Scan for the cell matching the given text and deliver its [X, Y] coordinate at center. 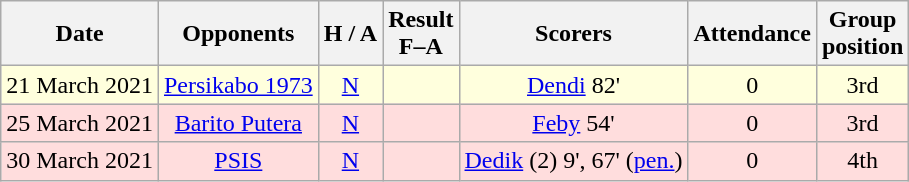
Date [80, 34]
Barito Putera [238, 123]
Feby 54' [574, 123]
4th [862, 161]
Scorers [574, 34]
Attendance [752, 34]
25 March 2021 [80, 123]
H / A [350, 34]
Dedik (2) 9', 67' (pen.) [574, 161]
Dendi 82' [574, 85]
30 March 2021 [80, 161]
PSIS [238, 161]
21 March 2021 [80, 85]
Persikabo 1973 [238, 85]
ResultF–A [421, 34]
Groupposition [862, 34]
Opponents [238, 34]
